Pinpoint the cell where the given text exists, returning its [X, Y] midpoint coordinate. 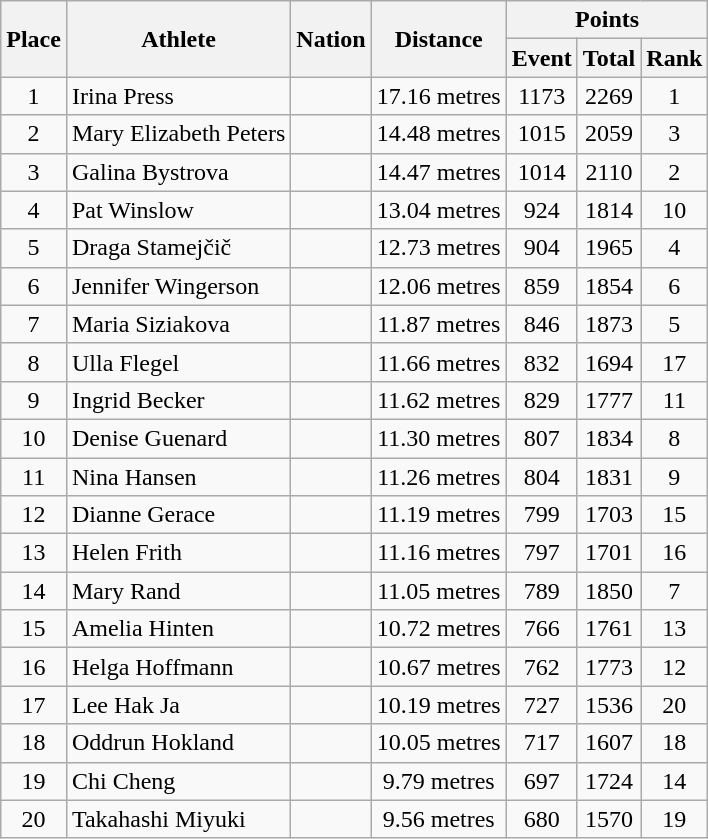
2269 [609, 96]
Chi Cheng [178, 781]
1854 [609, 286]
Place [34, 39]
Nina Hansen [178, 477]
1694 [609, 362]
Galina Bystrova [178, 172]
13.04 metres [438, 210]
807 [542, 438]
10.05 metres [438, 743]
846 [542, 324]
1834 [609, 438]
1701 [609, 553]
Athlete [178, 39]
1014 [542, 172]
727 [542, 705]
924 [542, 210]
Mary Elizabeth Peters [178, 134]
11.19 metres [438, 515]
11.66 metres [438, 362]
12.73 metres [438, 248]
Distance [438, 39]
12.06 metres [438, 286]
1703 [609, 515]
11.16 metres [438, 553]
1724 [609, 781]
9.79 metres [438, 781]
Ulla Flegel [178, 362]
1965 [609, 248]
Points [607, 20]
904 [542, 248]
Irina Press [178, 96]
Jennifer Wingerson [178, 286]
10.67 metres [438, 667]
799 [542, 515]
9.56 metres [438, 819]
1777 [609, 400]
2110 [609, 172]
Event [542, 58]
11.30 metres [438, 438]
Takahashi Miyuki [178, 819]
829 [542, 400]
1873 [609, 324]
1173 [542, 96]
Nation [331, 39]
Dianne Gerace [178, 515]
Helen Frith [178, 553]
Rank [674, 58]
Lee Hak Ja [178, 705]
680 [542, 819]
832 [542, 362]
2059 [609, 134]
762 [542, 667]
11.87 metres [438, 324]
Amelia Hinten [178, 629]
717 [542, 743]
14.47 metres [438, 172]
Ingrid Becker [178, 400]
Oddrun Hokland [178, 743]
1773 [609, 667]
1570 [609, 819]
11.26 metres [438, 477]
Mary Rand [178, 591]
1536 [609, 705]
10.19 metres [438, 705]
804 [542, 477]
Draga Stamejčič [178, 248]
Denise Guenard [178, 438]
Helga Hoffmann [178, 667]
789 [542, 591]
1850 [609, 591]
859 [542, 286]
Maria Siziakova [178, 324]
697 [542, 781]
1831 [609, 477]
11.05 metres [438, 591]
1607 [609, 743]
11.62 metres [438, 400]
10.72 metres [438, 629]
Total [609, 58]
766 [542, 629]
1015 [542, 134]
1814 [609, 210]
17.16 metres [438, 96]
1761 [609, 629]
14.48 metres [438, 134]
797 [542, 553]
Pat Winslow [178, 210]
